For the text-containing cell, return its midpoint in [x, y] coordinate format. 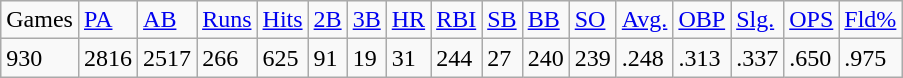
AB [168, 20]
2B [328, 20]
.650 [812, 58]
.313 [702, 58]
27 [502, 58]
91 [328, 58]
3B [366, 20]
Avg. [644, 20]
SO [592, 20]
BB [546, 20]
19 [366, 58]
Runs [227, 20]
239 [592, 58]
31 [408, 58]
Fld% [870, 20]
266 [227, 58]
240 [546, 58]
.337 [758, 58]
2816 [108, 58]
2517 [168, 58]
.248 [644, 58]
RBI [456, 20]
Games [40, 20]
244 [456, 58]
Hits [282, 20]
OPS [812, 20]
HR [408, 20]
.975 [870, 58]
625 [282, 58]
PA [108, 20]
OBP [702, 20]
SB [502, 20]
Slg. [758, 20]
930 [40, 58]
